Identify which cell holds the provided text, then report its [x, y] central coordinate. 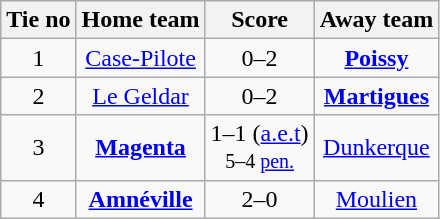
2–0 [260, 199]
Score [260, 20]
Away team [376, 20]
3 [38, 148]
1–1 (a.e.t)5–4 pen. [260, 148]
Martigues [376, 96]
Poissy [376, 58]
Home team [140, 20]
Le Geldar [140, 96]
Case-Pilote [140, 58]
4 [38, 199]
Amnéville [140, 199]
Magenta [140, 148]
Dunkerque [376, 148]
Tie no [38, 20]
Moulien [376, 199]
2 [38, 96]
1 [38, 58]
